Find where the given text appears and provide that cell's center as [X, Y] coordinate. 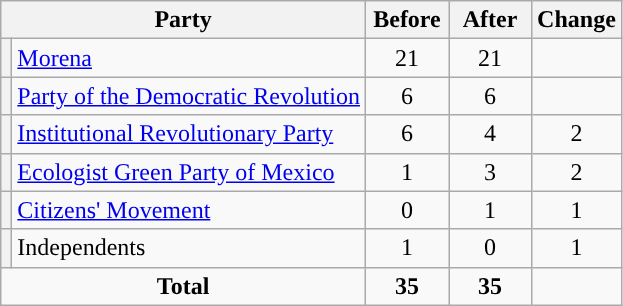
Institutional Revolutionary Party [189, 134]
Independents [189, 248]
Ecologist Green Party of Mexico [189, 172]
Party of the Democratic Revolution [189, 96]
Total [184, 286]
After [490, 20]
Citizens' Movement [189, 210]
4 [490, 134]
3 [490, 172]
Morena [189, 58]
Before [406, 20]
Party [184, 20]
Change [577, 20]
